Determine the [X, Y] coordinate at the center of the cell enclosing the given text.  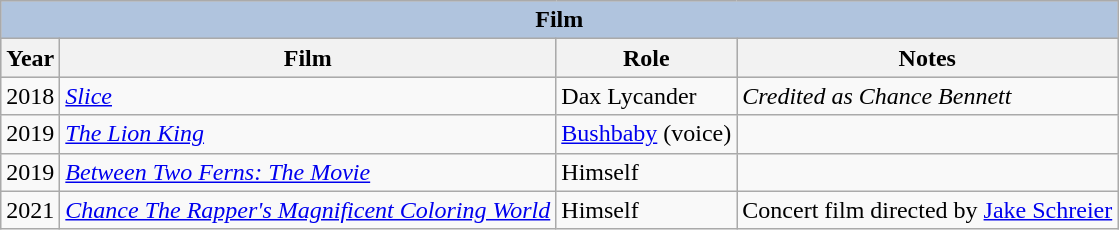
Between Two Ferns: The Movie [308, 172]
Concert film directed by Jake Schreier [928, 210]
Chance The Rapper's Magnificent Coloring World [308, 210]
Notes [928, 58]
Credited as Chance Bennett [928, 96]
2018 [30, 96]
Dax Lycander [646, 96]
Slice [308, 96]
The Lion King [308, 134]
2021 [30, 210]
Role [646, 58]
Bushbaby (voice) [646, 134]
Year [30, 58]
